For the text-containing cell, return its midpoint in [x, y] coordinate format. 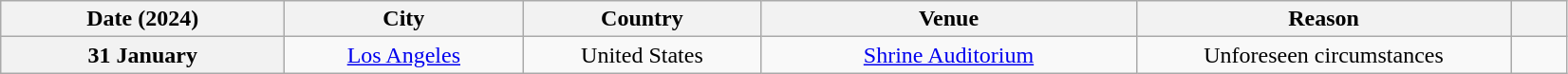
Shrine Auditorium [949, 55]
31 January [142, 55]
Venue [949, 19]
Los Angeles [404, 55]
Unforeseen circumstances [1323, 55]
Date (2024) [142, 19]
Country [642, 19]
City [404, 19]
Reason [1323, 19]
United States [642, 55]
